For the text-containing cell, return its midpoint in [X, Y] coordinate format. 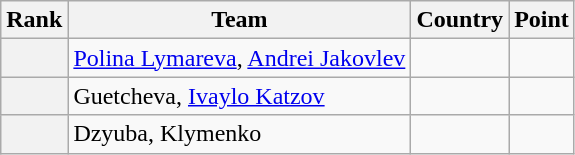
Guetcheva, Ivaylo Katzov [240, 96]
Rank [34, 20]
Point [542, 20]
Country [460, 20]
Polina Lymareva, Andrei Jakovlev [240, 58]
Team [240, 20]
Dzyuba, Klymenko [240, 134]
